Return (x, y) of the center of cell containing provided text 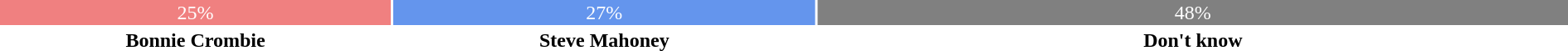
25% (196, 13)
27% (604, 13)
48% (1193, 13)
